Search for the cell housing the specified text and yield its (x, y) center coordinate. 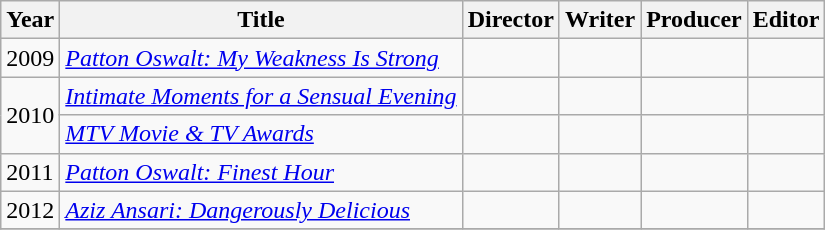
Year (30, 20)
Writer (600, 20)
Aziz Ansari: Dangerously Delicious (261, 210)
Intimate Moments for a Sensual Evening (261, 96)
Patton Oswalt: Finest Hour (261, 172)
MTV Movie & TV Awards (261, 134)
Director (510, 20)
Title (261, 20)
Producer (694, 20)
Patton Oswalt: My Weakness Is Strong (261, 58)
2011 (30, 172)
2012 (30, 210)
2009 (30, 58)
Editor (786, 20)
2010 (30, 115)
